Provide the (x, y) coordinate of the cell's center where the given text is located.  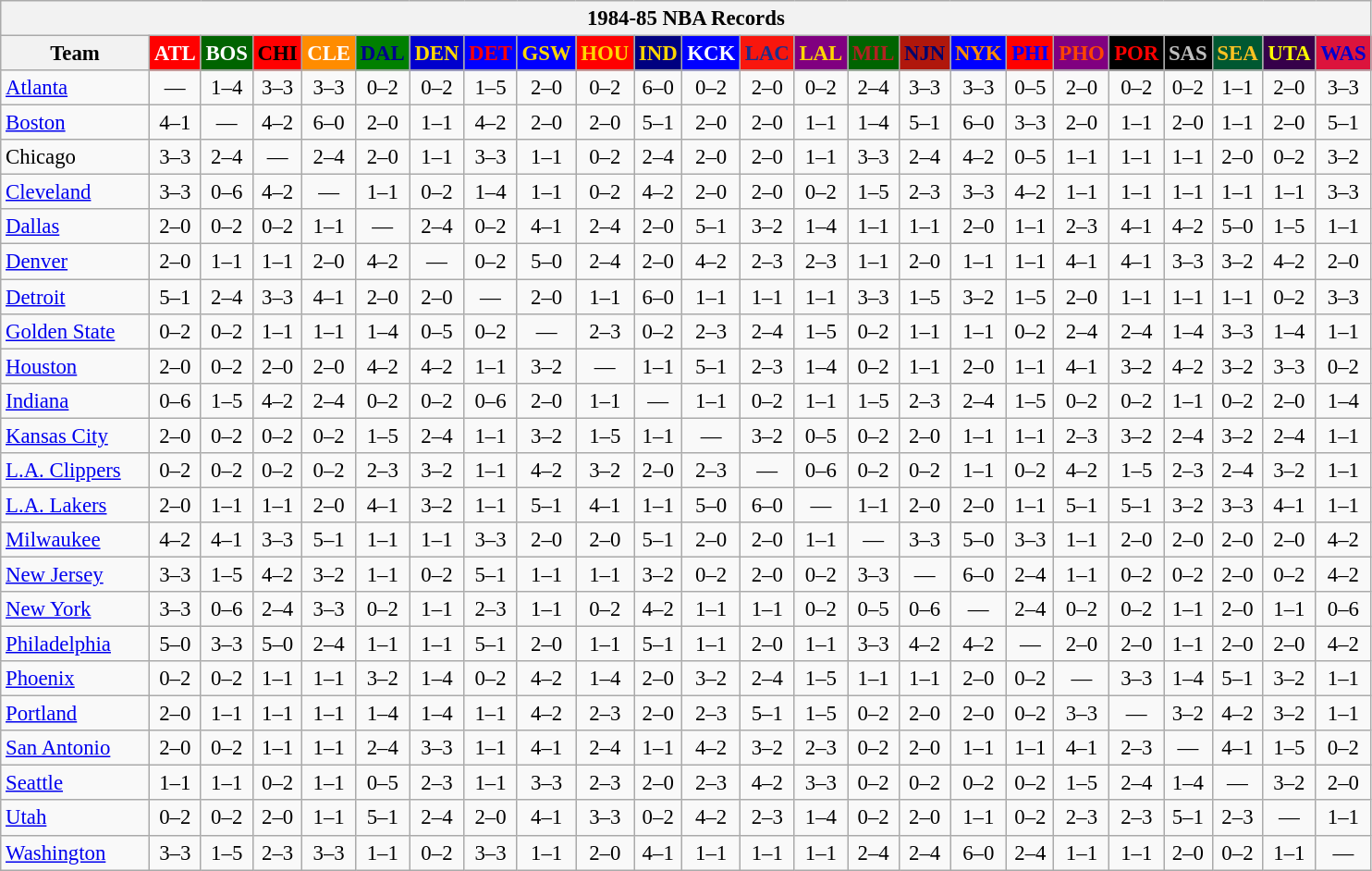
NYK (978, 54)
Kansas City (76, 435)
Atlanta (76, 88)
L.A. Clippers (76, 471)
Golden State (76, 331)
Dallas (76, 227)
CLE (329, 54)
Milwaukee (76, 540)
L.A. Lakers (76, 505)
Utah (76, 818)
PHO (1082, 54)
UTA (1289, 54)
IND (658, 54)
POR (1137, 54)
CHI (277, 54)
Cleveland (76, 192)
GSW (546, 54)
San Antonio (76, 748)
Team (76, 54)
ATL (175, 54)
New York (76, 609)
Phoenix (76, 679)
WAS (1343, 54)
Chicago (76, 157)
Boston (76, 123)
1984-85 NBA Records (686, 18)
LAC (767, 54)
Indiana (76, 400)
Portland (76, 714)
DEN (436, 54)
KCK (712, 54)
SAS (1188, 54)
LAL (821, 54)
Washington (76, 853)
PHI (1030, 54)
Philadelphia (76, 644)
Detroit (76, 297)
MIL (874, 54)
New Jersey (76, 574)
Houston (76, 366)
Denver (76, 262)
SEA (1237, 54)
DAL (383, 54)
BOS (227, 54)
Seattle (76, 783)
NJN (925, 54)
DET (490, 54)
HOU (605, 54)
